Return the [X, Y] coordinate for the center point of the cell that contains the specified text.  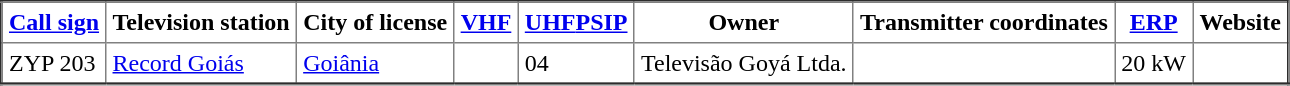
ERP [1154, 22]
20 kW [1154, 63]
City of license [374, 22]
Record Goiás [202, 63]
04 [576, 63]
Owner [744, 22]
UHFPSIP [576, 22]
VHF [486, 22]
Goiânia [374, 63]
Television station [202, 22]
Call sign [54, 22]
ZYP 203 [54, 63]
Televisão Goyá Ltda. [744, 63]
Website [1241, 22]
Transmitter coordinates [984, 22]
